Search for the cell housing the specified text and yield its [X, Y] center coordinate. 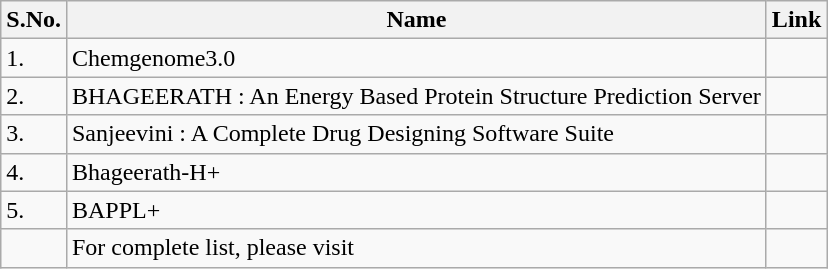
For complete list, please visit [416, 248]
S.No. [34, 20]
Sanjeevini : A Complete Drug Designing Software Suite [416, 134]
Name [416, 20]
2. [34, 96]
3. [34, 134]
Link [796, 20]
5. [34, 210]
1. [34, 58]
BHAGEERATH : An Energy Based Protein Structure Prediction Server [416, 96]
4. [34, 172]
Chemgenome3.0 [416, 58]
Bhageerath-H+ [416, 172]
BAPPL+ [416, 210]
